Return [X, Y] of the center of cell containing provided text 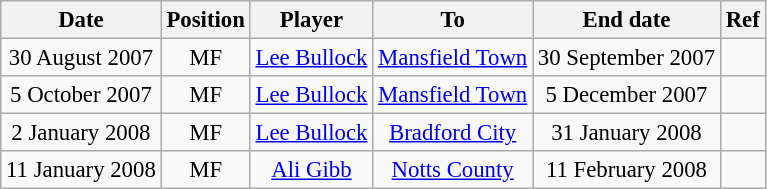
30 August 2007 [81, 58]
Notts County [453, 170]
30 September 2007 [627, 58]
11 February 2008 [627, 170]
End date [627, 20]
11 January 2008 [81, 170]
Ali Gibb [312, 170]
Bradford City [453, 133]
Date [81, 20]
5 October 2007 [81, 95]
To [453, 20]
Position [206, 20]
5 December 2007 [627, 95]
31 January 2008 [627, 133]
Player [312, 20]
Ref [742, 20]
2 January 2008 [81, 133]
